Find where the given text appears and provide that cell's center as [x, y] coordinate. 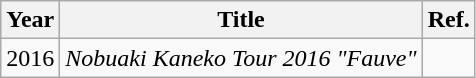
Title [241, 20]
Ref. [448, 20]
Year [30, 20]
Nobuaki Kaneko Tour 2016 "Fauve" [241, 58]
2016 [30, 58]
